Return the (X, Y) coordinate for the center point of the cell that contains the specified text.  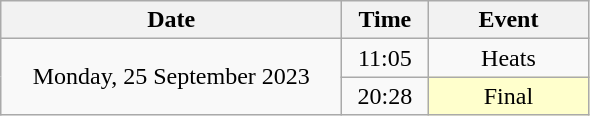
Event (508, 20)
Date (172, 20)
20:28 (385, 96)
Monday, 25 September 2023 (172, 77)
Time (385, 20)
Heats (508, 58)
11:05 (385, 58)
Final (508, 96)
